Return (x, y) of the center of cell containing provided text 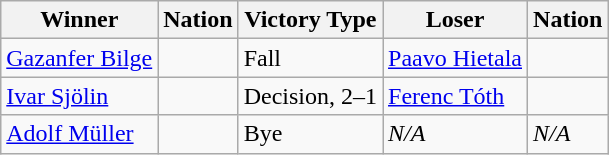
Victory Type (310, 20)
Decision, 2–1 (310, 96)
Adolf Müller (80, 134)
Gazanfer Bilge (80, 58)
Winner (80, 20)
Ferenc Tóth (456, 96)
Loser (456, 20)
Paavo Hietala (456, 58)
Ivar Sjölin (80, 96)
Fall (310, 58)
Bye (310, 134)
